Return the [x, y] coordinate for the center point of the cell that contains the specified text.  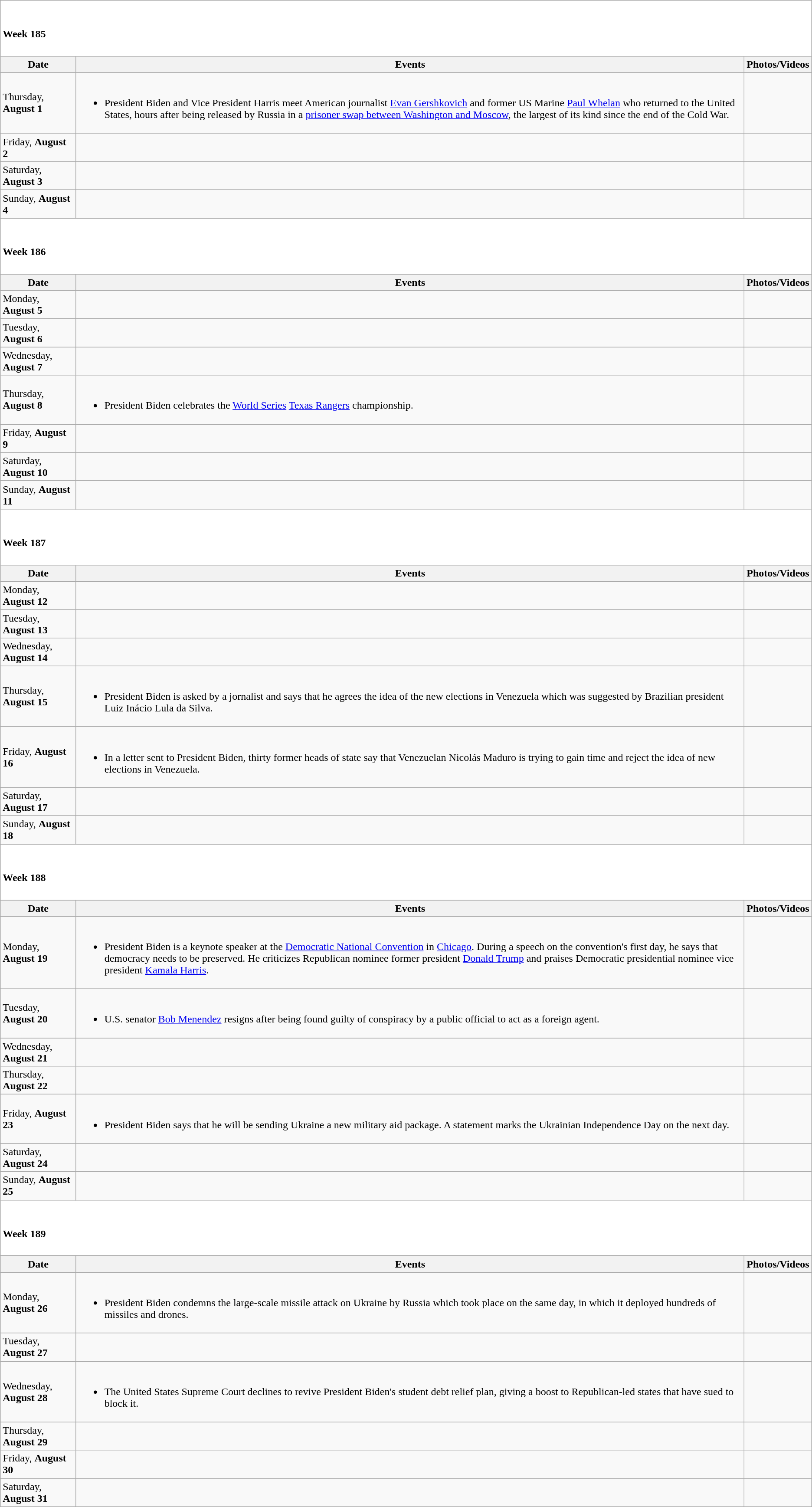
Thursday, August 22 [38, 1080]
Week 185 [406, 29]
Thursday, August 1 [38, 103]
Friday, August 2 [38, 147]
Monday, August 5 [38, 305]
Tuesday, August 13 [38, 624]
Sunday, August 11 [38, 495]
Tuesday, August 27 [38, 1347]
Tuesday, August 20 [38, 1013]
Sunday, August 18 [38, 830]
Monday, August 26 [38, 1303]
Monday, August 12 [38, 595]
Sunday, August 4 [38, 204]
Monday, August 19 [38, 953]
Friday, August 9 [38, 438]
Thursday, August 15 [38, 696]
Saturday, August 10 [38, 467]
Saturday, August 3 [38, 176]
Wednesday, August 7 [38, 361]
Tuesday, August 6 [38, 333]
Wednesday, August 14 [38, 652]
Week 188 [406, 872]
Week 189 [406, 1228]
Sunday, August 25 [38, 1186]
U.S. senator Bob Menendez resigns after being found guilty of conspiracy by a public official to act as a foreign agent. [410, 1013]
Friday, August 23 [38, 1119]
Week 187 [406, 537]
Saturday, August 17 [38, 802]
Thursday, August 29 [38, 1436]
Thursday, August 8 [38, 400]
Wednesday, August 21 [38, 1052]
President Biden celebrates the World Series Texas Rangers championship. [410, 400]
Friday, August 30 [38, 1464]
Week 186 [406, 246]
President Biden says that he will be sending Ukraine a new military aid package. A statement marks the Ukrainian Independence Day on the next day. [410, 1119]
Saturday, August 31 [38, 1492]
Saturday, August 24 [38, 1157]
Friday, August 16 [38, 757]
Wednesday, August 28 [38, 1392]
